Provide the [x, y] coordinate of the cell's center where the given text is located.  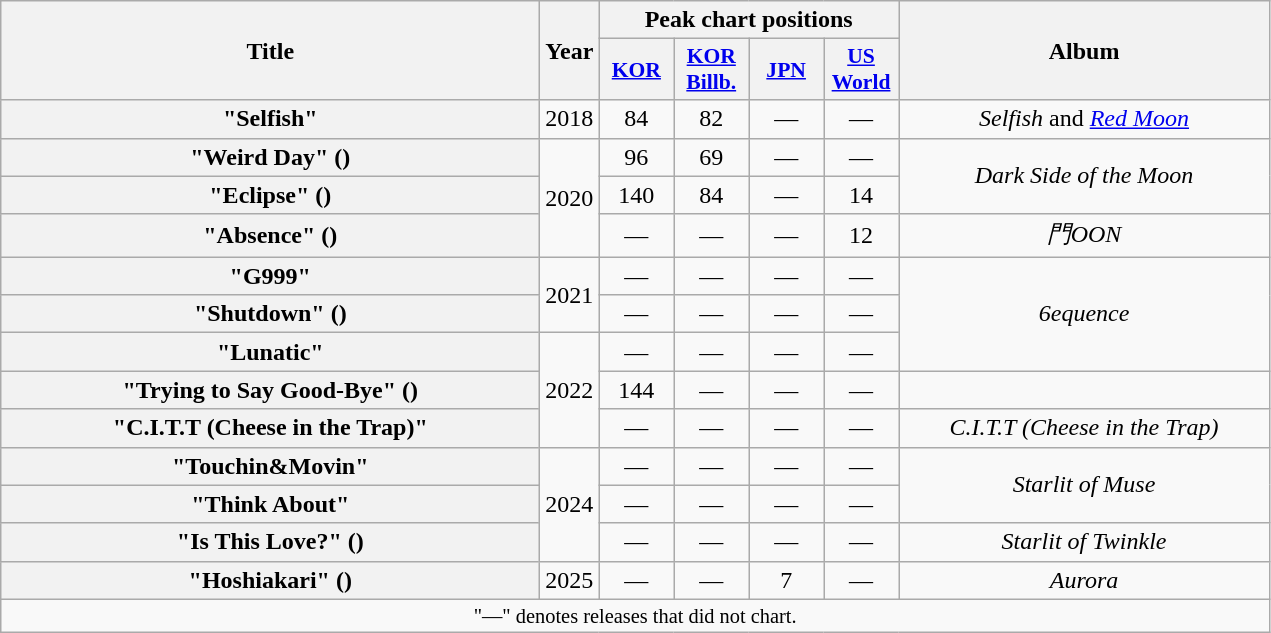
140 [636, 195]
"Trying to Say Good-Bye" () [270, 390]
Selfish and Red Moon [1084, 119]
2025 [570, 580]
82 [712, 119]
KORBillb. [712, 70]
US World [862, 70]
KOR [636, 70]
Starlit of Twinkle [1084, 542]
"Hoshiakari" () [270, 580]
Dark Side of the Moon [1084, 176]
2021 [570, 295]
門OON [1084, 236]
JPN [786, 70]
69 [712, 157]
"Touchin&Movin" [270, 466]
"Lunatic" [270, 352]
14 [862, 195]
2024 [570, 504]
"G999" [270, 276]
Year [570, 50]
"Is This Love?" () [270, 542]
C.I.T.T (Cheese in the Trap) [1084, 428]
2022 [570, 390]
6equence [1084, 314]
12 [862, 236]
7 [786, 580]
"Selfish" [270, 119]
"Eclipse" () [270, 195]
2020 [570, 198]
144 [636, 390]
Title [270, 50]
"Absence" () [270, 236]
Album [1084, 50]
"Weird Day" () [270, 157]
"C.I.T.T (Cheese in the Trap)" [270, 428]
96 [636, 157]
"—" denotes releases that did not chart. [636, 616]
2018 [570, 119]
Peak chart positions [749, 20]
"Shutdown" () [270, 314]
Aurora [1084, 580]
"Think About" [270, 504]
Starlit of Muse [1084, 485]
